Determine the [X, Y] coordinate at the center of the cell enclosing the given text.  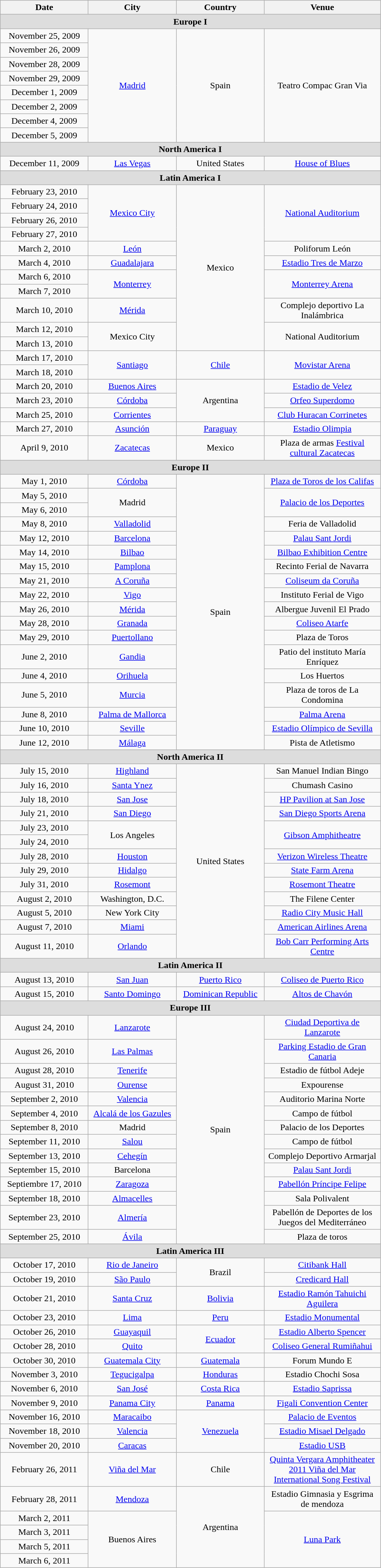
Dominican Republic [220, 994]
August 2, 2010 [44, 898]
July 15, 2010 [44, 771]
July 24, 2010 [44, 842]
Septiembre 17, 2010 [44, 1184]
May 22, 2010 [44, 595]
October 30, 2010 [44, 1360]
León [132, 249]
June 5, 2010 [44, 695]
Tegucigalpa [132, 1374]
Los Huertos [322, 676]
Plaza de Toros de los Califas [322, 481]
November 20, 2010 [44, 1445]
Palma Arena [322, 714]
July 31, 2010 [44, 884]
Málaga [132, 743]
Lima [132, 1318]
Movistar Arena [322, 365]
February 24, 2010 [44, 206]
Tenerife [132, 1071]
March 27, 2010 [44, 429]
Paraguay [220, 429]
Complejo Deportivo Armarjal [322, 1156]
June 8, 2010 [44, 714]
Guadalajara [132, 263]
November 3, 2010 [44, 1374]
Albergue Juvenil El Prado [322, 609]
June 12, 2010 [44, 743]
March 23, 2010 [44, 400]
Puerto Rico [220, 980]
Estadio USB [322, 1445]
March 6, 2011 [44, 1561]
Forum Mundo E [322, 1360]
Estadio Gimnasia y Esgrima de mendoza [322, 1499]
Bolivia [220, 1298]
Murcia [132, 695]
Orfeo Superdomo [322, 400]
Poliforum León [322, 249]
September 13, 2010 [44, 1156]
Caracas [132, 1445]
Figali Convention Center [322, 1403]
Radio City Music Hall [322, 913]
Pista de Atletismo [322, 743]
Ciudad Deportiva de Lanzarote [322, 1027]
Palacio de Eventos [322, 1417]
September 2, 2010 [44, 1099]
Auditorio Marina Norte [322, 1099]
May 12, 2010 [44, 538]
May 5, 2010 [44, 496]
Estadio Ramón Tahuichi Aguilera [322, 1298]
March 2, 2010 [44, 249]
Monterrey Arena [322, 284]
Estadio Tres de Marzo [322, 263]
July 23, 2010 [44, 828]
HP Pavilion at San Jose [322, 799]
August 11, 2010 [44, 946]
September 4, 2010 [44, 1113]
Highland [132, 771]
October 23, 2010 [44, 1318]
Santa Ynez [132, 785]
San José [132, 1388]
Citibank Hall [322, 1265]
November 26, 2009 [44, 50]
March 10, 2010 [44, 310]
Estadio Olímpico de Sevilla [322, 728]
Guayaquil [132, 1332]
October 21, 2010 [44, 1298]
May 15, 2010 [44, 566]
February 28, 2011 [44, 1499]
Rosemont Theatre [322, 884]
Ourense [132, 1085]
Chumash Casino [322, 785]
September 15, 2010 [44, 1170]
American Airlines Arena [322, 927]
Plaza de toros de La Condomina [322, 695]
Ecuador [220, 1339]
Gandia [132, 657]
Almacelles [132, 1198]
Honduras [220, 1374]
Zacatecas [132, 448]
Monterrey [132, 284]
August 15, 2010 [44, 994]
August 7, 2010 [44, 927]
February 23, 2010 [44, 192]
Brazil [220, 1272]
August 5, 2010 [44, 913]
September 11, 2010 [44, 1141]
The Filene Center [322, 898]
Date [44, 7]
Miami [132, 927]
August 24, 2010 [44, 1027]
May 1, 2010 [44, 481]
March 12, 2010 [44, 329]
Parking Estadio de Gran Canaria [322, 1052]
February 26, 2011 [44, 1470]
July 29, 2010 [44, 870]
Guatemala [220, 1360]
May 14, 2010 [44, 552]
November 16, 2010 [44, 1417]
Country [220, 7]
Las Vegas [132, 163]
Santiago [132, 365]
May 8, 2010 [44, 524]
Panama City [132, 1403]
December 4, 2009 [44, 121]
Patio del instituto María Enríquez [322, 657]
Cehegín [132, 1156]
Estadio de Velez [322, 386]
Puertollano [132, 637]
Guatemala City [132, 1360]
Houston [132, 856]
Credicard Hall [322, 1279]
March 18, 2010 [44, 372]
New York City [132, 913]
December 1, 2009 [44, 92]
Recinto Ferial de Navarra [322, 566]
Bilbao [132, 552]
Salou [132, 1141]
June 4, 2010 [44, 676]
São Paulo [132, 1279]
Instituto Ferial de Vigo [322, 595]
Corrientes [132, 415]
Plaza de toros [322, 1237]
San Manuel Indian Bingo [322, 771]
December 2, 2009 [44, 107]
June 10, 2010 [44, 728]
July 21, 2010 [44, 813]
July 16, 2010 [44, 785]
Los Angeles [132, 835]
Panama [220, 1403]
Granada [132, 623]
Club Huracan Corrinetes [322, 415]
Plaza de Toros [322, 637]
Venezuela [220, 1431]
July 18, 2010 [44, 799]
Lanzarote [132, 1027]
September 18, 2010 [44, 1198]
Europe I [190, 22]
November 18, 2010 [44, 1431]
Coliseo General Rumiñahui [322, 1346]
March 3, 2011 [44, 1532]
Viña del Mar [132, 1470]
May 6, 2010 [44, 510]
Almería [132, 1218]
Coliseo Atarfe [322, 623]
Vigo [132, 595]
Estadio Olimpia [322, 429]
Orlando [132, 946]
Sala Polivalent [322, 1198]
Washington, D.C. [132, 898]
North America I [190, 149]
Estadio Misael Delgado [322, 1431]
Luna Park [322, 1539]
Seville [132, 728]
March 5, 2011 [44, 1546]
Latin America II [190, 965]
March 2, 2011 [44, 1518]
March 17, 2010 [44, 358]
Pabellón Príncipe Felipe [322, 1184]
September 8, 2010 [44, 1127]
May 28, 2010 [44, 623]
A Coruña [132, 581]
Estadio de fútbol Adeje [322, 1071]
San Diego Sports Arena [322, 813]
March 13, 2010 [44, 344]
Rio de Janeiro [132, 1265]
Palma de Mallorca [132, 714]
Bob Carr Performing Arts Centre [322, 946]
Estadio Monumental [322, 1318]
September 23, 2010 [44, 1218]
August 26, 2010 [44, 1052]
Quito [132, 1346]
Expourense [322, 1085]
House of Blues [322, 163]
November 9, 2010 [44, 1403]
Plaza de armas Festival cultural Zacatecas [322, 448]
August 28, 2010 [44, 1071]
Europe II [190, 467]
Las Palmas [132, 1052]
State Farm Arena [322, 870]
March 4, 2010 [44, 263]
October 19, 2010 [44, 1279]
Costa Rica [220, 1388]
October 26, 2010 [44, 1332]
Zaragoza [132, 1184]
Estadio Saprissa [322, 1388]
Verizon Wireless Theatre [322, 856]
May 29, 2010 [44, 637]
Peru [220, 1318]
October 17, 2010 [44, 1265]
Rosemont [132, 884]
Maracaibo [132, 1417]
September 25, 2010 [44, 1237]
Venue [322, 7]
Alcalá de los Gazules [132, 1113]
November 6, 2010 [44, 1388]
November 28, 2009 [44, 64]
December 11, 2009 [44, 163]
Coliseo de Puerto Rico [322, 980]
North America II [190, 757]
Pamplona [132, 566]
Valladolid [132, 524]
Quinta Vergara Amphitheater 2011 Viña del Mar International Song Festival [322, 1470]
Bilbao Exhibition Centre [322, 552]
Feria de Valladolid [322, 524]
May 21, 2010 [44, 581]
April 9, 2010 [44, 448]
February 27, 2010 [44, 234]
March 20, 2010 [44, 386]
February 26, 2010 [44, 220]
Latin America I [190, 178]
Latin America III [190, 1251]
Europe III [190, 1008]
San Juan [132, 980]
San Jose [132, 799]
Estadio Chochi Sosa [322, 1374]
November 25, 2009 [44, 36]
Complejo deportivo La Inalámbrica [322, 310]
July 28, 2010 [44, 856]
San Diego [132, 813]
Teatro Compac Gran Via [322, 85]
Santa Cruz [132, 1298]
Asunción [132, 429]
City [132, 7]
March 7, 2010 [44, 291]
June 2, 2010 [44, 657]
Pabellón de Deportes de los Juegos del Mediterráneo [322, 1218]
Mendoza [132, 1499]
Estadio Alberto Spencer [322, 1332]
Orihuela [132, 676]
November 29, 2009 [44, 78]
March 6, 2010 [44, 277]
October 28, 2010 [44, 1346]
Ávila [132, 1237]
Coliseum da Coruña [322, 581]
Altos de Chavón [322, 994]
Gibson Amphitheatre [322, 835]
August 31, 2010 [44, 1085]
August 13, 2010 [44, 980]
Santo Domingo [132, 994]
Hidalgo [132, 870]
December 5, 2009 [44, 135]
May 26, 2010 [44, 609]
March 25, 2010 [44, 415]
